Capture the cell that displays the provided text and extract its [X, Y] central coordinate. 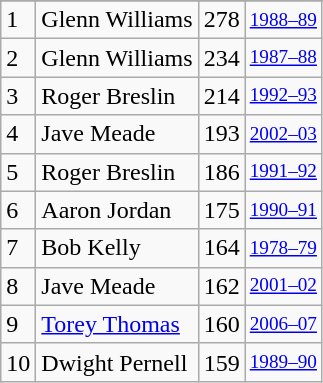
175 [222, 210]
193 [222, 134]
164 [222, 248]
1990–91 [283, 210]
1991–92 [283, 172]
1987–88 [283, 58]
1 [18, 20]
1992–93 [283, 96]
4 [18, 134]
6 [18, 210]
214 [222, 96]
162 [222, 286]
5 [18, 172]
1989–90 [283, 362]
1988–89 [283, 20]
7 [18, 248]
278 [222, 20]
160 [222, 324]
10 [18, 362]
1978–79 [283, 248]
Dwight Pernell [117, 362]
8 [18, 286]
2001–02 [283, 286]
Torey Thomas [117, 324]
3 [18, 96]
234 [222, 58]
2 [18, 58]
2002–03 [283, 134]
Aaron Jordan [117, 210]
2006–07 [283, 324]
9 [18, 324]
Bob Kelly [117, 248]
186 [222, 172]
159 [222, 362]
